Output the [x, y] coordinate of the center of the cell containing the given text.  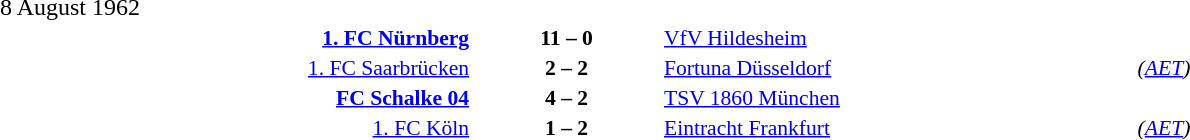
Fortuna Düsseldorf [898, 68]
TSV 1860 München [898, 98]
VfV Hildesheim [898, 38]
4 – 2 [566, 98]
2 – 2 [566, 68]
11 – 0 [566, 38]
